Capture the cell that displays the provided text and extract its [X, Y] central coordinate. 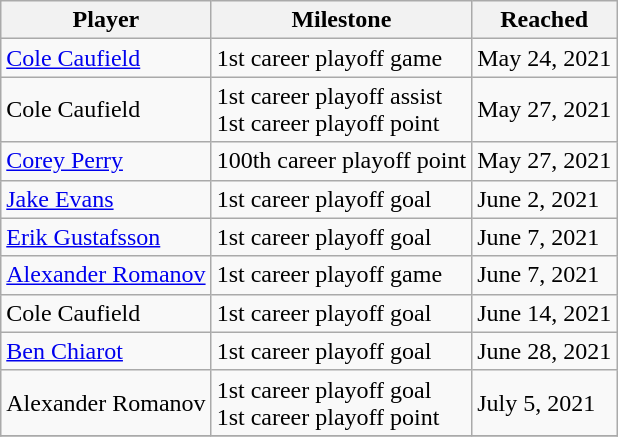
1st career playoff assist1st career playoff point [342, 110]
May 24, 2021 [544, 58]
Ben Chiarot [106, 351]
June 2, 2021 [544, 199]
July 5, 2021 [544, 402]
June 28, 2021 [544, 351]
June 14, 2021 [544, 313]
1st career playoff goal1st career playoff point [342, 402]
100th career playoff point [342, 161]
Erik Gustafsson [106, 237]
Jake Evans [106, 199]
Player [106, 20]
Corey Perry [106, 161]
Milestone [342, 20]
Reached [544, 20]
